Find where the given text appears and provide that cell's center as [X, Y] coordinate. 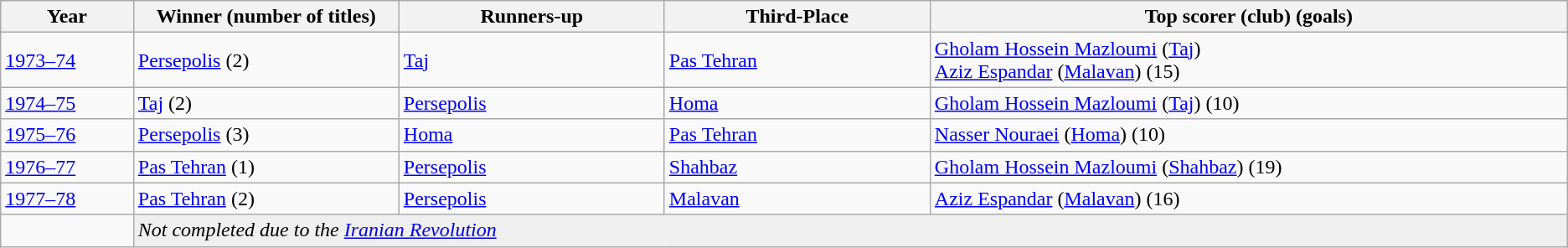
Persepolis (3) [266, 135]
Persepolis (2) [266, 60]
1973–74 [67, 60]
Gholam Hossein Mazloumi (Taj) (10) [1248, 103]
Taj [531, 60]
Gholam Hossein Mazloumi (Shahbaz) (19) [1248, 167]
Not completed due to the Iranian Revolution [850, 230]
Runners-up [531, 17]
1974–75 [67, 103]
Aziz Espandar (Malavan) (16) [1248, 199]
Pas Tehran (1) [266, 167]
Winner (number of titles) [266, 17]
1976–77 [67, 167]
Gholam Hossein Mazloumi (Taj) Aziz Espandar (Malavan) (15) [1248, 60]
1977–78 [67, 199]
Third-Place [797, 17]
Shahbaz [797, 167]
Top scorer (club) (goals) [1248, 17]
Year [67, 17]
Malavan [797, 199]
Pas Tehran (2) [266, 199]
Nasser Nouraei (Homa) (10) [1248, 135]
Taj (2) [266, 103]
1975–76 [67, 135]
